Identify which cell holds the provided text, then report its (x, y) central coordinate. 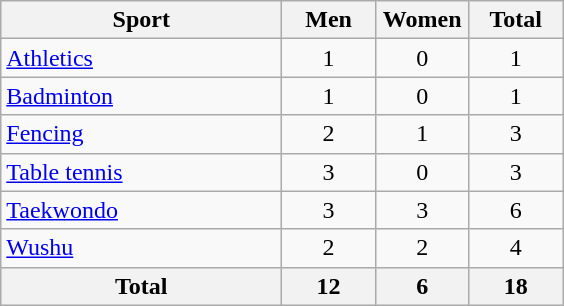
Table tennis (142, 172)
Men (329, 20)
Wushu (142, 248)
Sport (142, 20)
Athletics (142, 58)
Taekwondo (142, 210)
12 (329, 286)
4 (516, 248)
Fencing (142, 134)
Badminton (142, 96)
Women (422, 20)
18 (516, 286)
